Capture the cell that displays the provided text and extract its (X, Y) central coordinate. 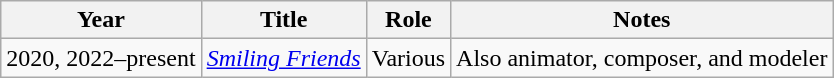
Also animator, composer, and modeler (642, 58)
Notes (642, 20)
Title (284, 20)
Role (408, 20)
2020, 2022–present (101, 58)
Various (408, 58)
Smiling Friends (284, 58)
Year (101, 20)
